Scan for the cell matching the given text and deliver its [X, Y] coordinate at center. 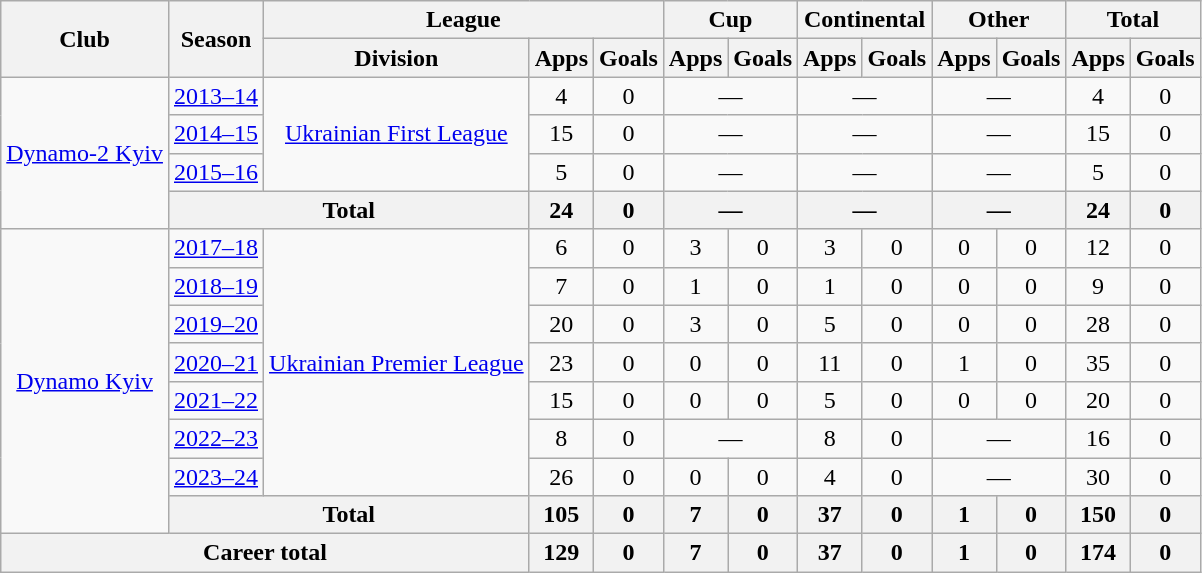
Cup [730, 20]
Ukrainian Premier League [397, 362]
Continental [865, 20]
6 [561, 248]
12 [1098, 248]
129 [561, 553]
League [464, 20]
Other [999, 20]
2015–16 [216, 172]
2018–19 [216, 286]
2020–21 [216, 362]
Dynamo-2 Kyiv [85, 153]
105 [561, 515]
26 [561, 477]
2023–24 [216, 477]
28 [1098, 324]
2021–22 [216, 400]
35 [1098, 362]
Season [216, 39]
2014–15 [216, 134]
Dynamo Kyiv [85, 381]
Club [85, 39]
Career total [265, 553]
30 [1098, 477]
2019–20 [216, 324]
174 [1098, 553]
2017–18 [216, 248]
2013–14 [216, 96]
23 [561, 362]
2022–23 [216, 438]
Division [397, 58]
150 [1098, 515]
11 [830, 362]
9 [1098, 286]
16 [1098, 438]
Ukrainian First League [397, 134]
